Locate the cell with the specified text and output its (X, Y) center coordinate. 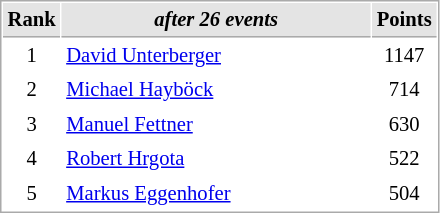
5 (32, 194)
1147 (404, 56)
David Unterberger (216, 56)
2 (32, 90)
3 (32, 124)
Rank (32, 20)
504 (404, 194)
Markus Eggenhofer (216, 194)
714 (404, 90)
1 (32, 56)
522 (404, 158)
Robert Hrgota (216, 158)
after 26 events (216, 20)
630 (404, 124)
Manuel Fettner (216, 124)
Michael Hayböck (216, 90)
Points (404, 20)
4 (32, 158)
